Return the (X, Y) coordinate for the center point of the cell that contains the specified text.  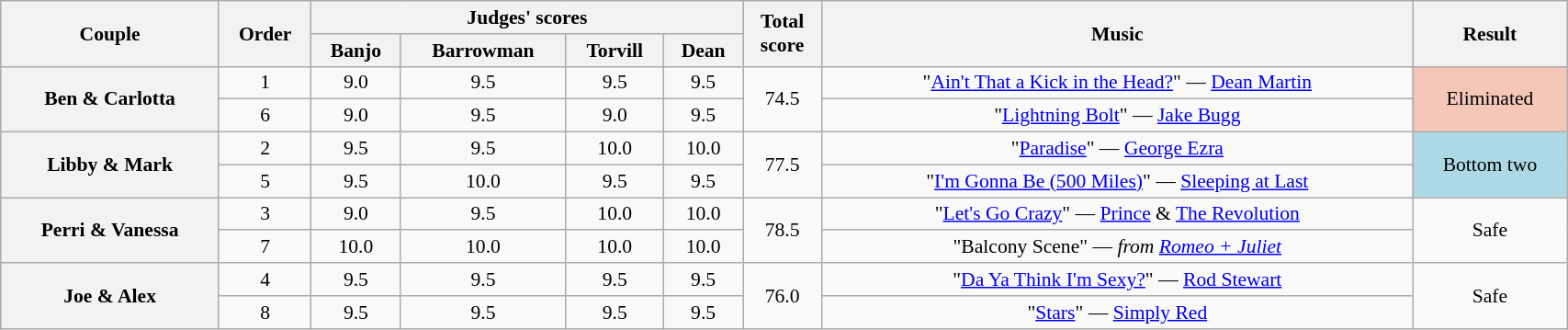
"Da Ya Think I'm Sexy?" — Rod Stewart (1117, 279)
2 (265, 149)
"Lightning Bolt" — Jake Bugg (1117, 116)
Libby & Mark (110, 165)
Eliminated (1490, 99)
Judges' scores (527, 17)
77.5 (783, 165)
3 (265, 214)
"Ain't That a Kick in the Head?" — Dean Martin (1117, 83)
1 (265, 83)
"Let's Go Crazy" — Prince & The Revolution (1117, 214)
Torvill (615, 51)
"I'm Gonna Be (500 Miles)" — Sleeping at Last (1117, 181)
"Balcony Scene" — from Romeo + Juliet (1117, 247)
Banjo (356, 51)
Ben & Carlotta (110, 99)
"Stars" — Simply Red (1117, 313)
"Paradise" — George Ezra (1117, 149)
Music (1117, 33)
74.5 (783, 99)
78.5 (783, 230)
Bottom two (1490, 165)
Totalscore (783, 33)
Order (265, 33)
8 (265, 313)
Perri & Vanessa (110, 230)
Couple (110, 33)
5 (265, 181)
Barrowman (483, 51)
Joe & Alex (110, 296)
76.0 (783, 296)
4 (265, 279)
6 (265, 116)
Result (1490, 33)
7 (265, 247)
Dean (703, 51)
